Search for the cell housing the specified text and yield its [X, Y] center coordinate. 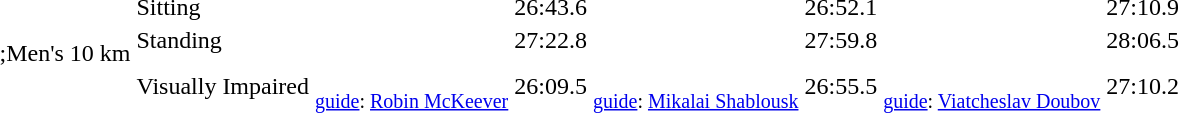
27:22.8 [551, 40]
27:59.8 [841, 40]
Standing [223, 40]
